Scan for the cell matching the given text and deliver its [X, Y] coordinate at center. 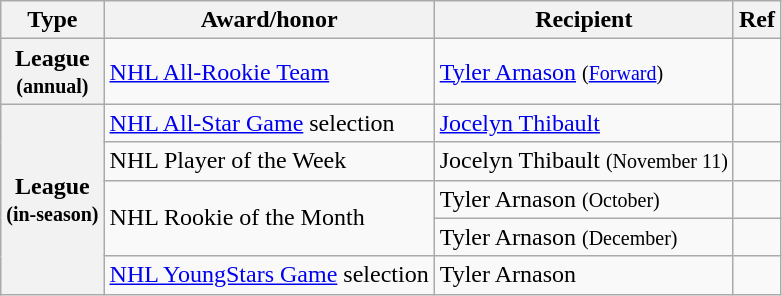
NHL Rookie of the Month [269, 218]
NHL All-Star Game selection [269, 123]
Type [52, 20]
Recipient [584, 20]
League(annual) [52, 72]
League(in-season) [52, 199]
Tyler Arnason (Forward) [584, 72]
NHL YoungStars Game selection [269, 275]
Award/honor [269, 20]
Jocelyn Thibault (November 11) [584, 161]
NHL Player of the Week [269, 161]
NHL All-Rookie Team [269, 72]
Jocelyn Thibault [584, 123]
Tyler Arnason (December) [584, 237]
Tyler Arnason (October) [584, 199]
Tyler Arnason [584, 275]
Ref [756, 20]
